Determine the [x, y] coordinate at the center of the cell enclosing the given text.  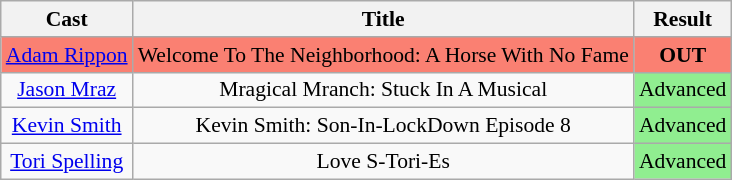
Jason Mraz [67, 90]
Kevin Smith [67, 126]
Adam Rippon [67, 55]
Cast [67, 19]
Welcome To The Neighborhood: A Horse With No Fame [384, 55]
Love S-Tori-Es [384, 162]
Result [683, 19]
Title [384, 19]
OUT [683, 55]
Mragical Mranch: Stuck In A Musical [384, 90]
Tori Spelling [67, 162]
Kevin Smith: Son-In-LockDown Episode 8 [384, 126]
